For the text-containing cell, return its midpoint in (x, y) coordinate format. 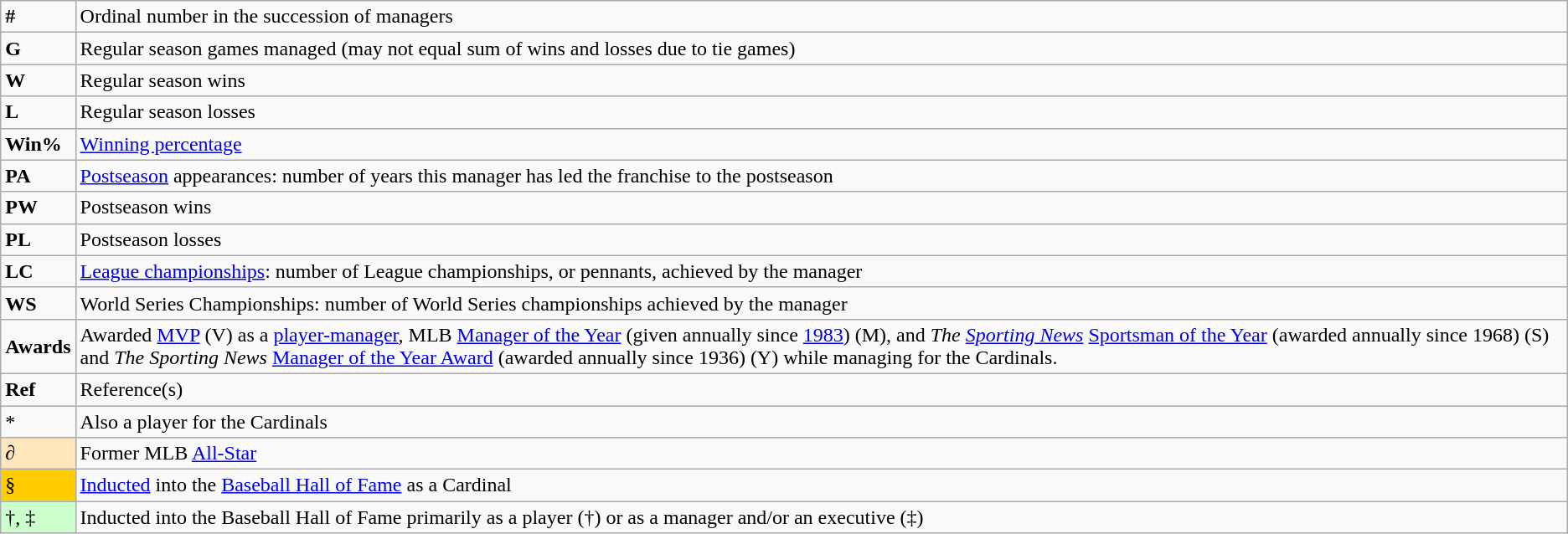
L (39, 112)
Postseason wins (821, 208)
Postseason losses (821, 239)
Regular season games managed (may not equal sum of wins and losses due to tie games) (821, 49)
Inducted into the Baseball Hall of Fame primarily as a player (†) or as a manager and/or an executive (‡) (821, 517)
§ (39, 485)
Former MLB All-Star (821, 454)
League championships: number of League championships, or pennants, achieved by the manager (821, 271)
W (39, 80)
Reference(s) (821, 389)
PW (39, 208)
Awards (39, 347)
Also a player for the Cardinals (821, 421)
Regular season losses (821, 112)
†, ‡ (39, 517)
∂ (39, 454)
# (39, 17)
PL (39, 239)
WS (39, 303)
* (39, 421)
Ordinal number in the succession of managers (821, 17)
Postseason appearances: number of years this manager has led the franchise to the postseason (821, 176)
G (39, 49)
Winning percentage (821, 144)
World Series Championships: number of World Series championships achieved by the manager (821, 303)
PA (39, 176)
Inducted into the Baseball Hall of Fame as a Cardinal (821, 485)
Ref (39, 389)
Regular season wins (821, 80)
Win% (39, 144)
LC (39, 271)
